Detect which cell encompasses the target text, then output its [X, Y] center coordinate. 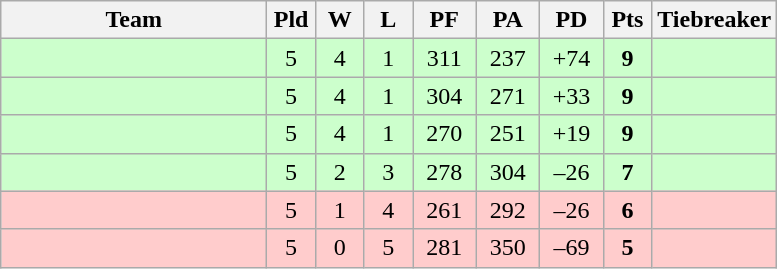
Pts [628, 20]
7 [628, 172]
270 [444, 134]
W [340, 20]
Tiebreaker [714, 20]
292 [508, 210]
261 [444, 210]
350 [508, 248]
2 [340, 172]
Team [134, 20]
311 [444, 58]
PA [508, 20]
3 [388, 172]
PD [572, 20]
+74 [572, 58]
271 [508, 96]
278 [444, 172]
+19 [572, 134]
6 [628, 210]
PF [444, 20]
237 [508, 58]
L [388, 20]
Pld [292, 20]
251 [508, 134]
+33 [572, 96]
281 [444, 248]
0 [340, 248]
–69 [572, 248]
